For the text-containing cell, return its midpoint in (X, Y) coordinate format. 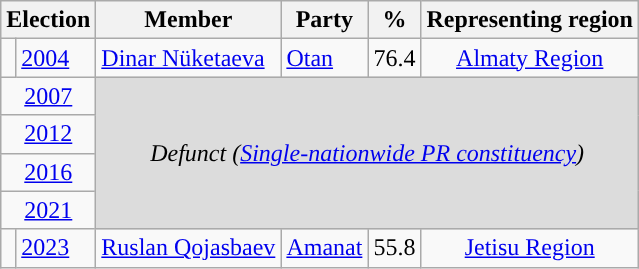
Ruslan Qojasbaev (188, 248)
% (394, 20)
2016 (48, 172)
2007 (48, 96)
2004 (56, 58)
Amanat (324, 248)
Member (188, 20)
Jetisu Region (530, 248)
Party (324, 20)
76.4 (394, 58)
Defunct (Single-nationwide PR constituency) (368, 153)
Dinar Nüketaeva (188, 58)
2012 (48, 134)
2023 (56, 248)
Otan (324, 58)
55.8 (394, 248)
Representing region (530, 20)
Almaty Region (530, 58)
2021 (48, 210)
Election (48, 20)
